Locate the cell with the specified text and output its (X, Y) center coordinate. 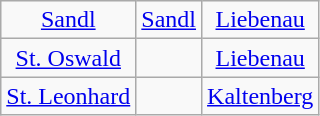
St. Oswald (68, 58)
Kaltenberg (260, 96)
St. Leonhard (68, 96)
